Extract the [x, y] coordinate from the center of the cell holding the provided text.  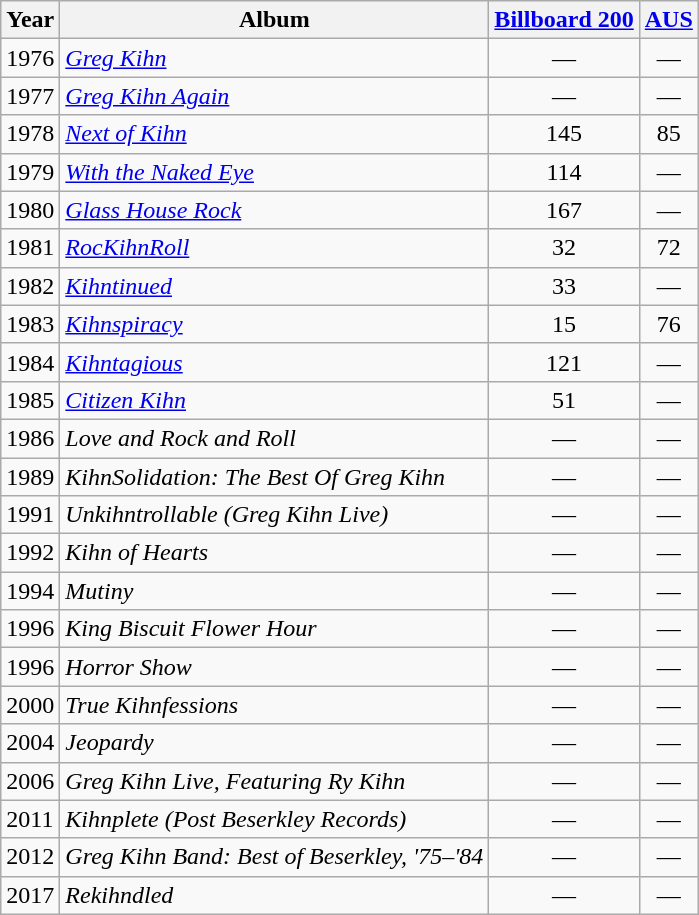
1978 [30, 134]
15 [564, 324]
Mutiny [274, 591]
1981 [30, 248]
1994 [30, 591]
1979 [30, 172]
33 [564, 286]
Rekihndled [274, 895]
2011 [30, 819]
51 [564, 400]
Jeopardy [274, 743]
Glass House Rock [274, 210]
72 [668, 248]
1976 [30, 58]
RocKihnRoll [274, 248]
145 [564, 134]
Greg Kihn Live, Featuring Ry Kihn [274, 781]
Kihnspiracy [274, 324]
167 [564, 210]
1989 [30, 477]
1986 [30, 438]
1992 [30, 553]
1977 [30, 96]
King Biscuit Flower Hour [274, 629]
1982 [30, 286]
Citizen Kihn [274, 400]
2004 [30, 743]
Greg Kihn Again [274, 96]
Kihntagious [274, 362]
AUS [668, 20]
Kihnplete (Post Beserkley Records) [274, 819]
1984 [30, 362]
Horror Show [274, 667]
2012 [30, 857]
KihnSolidation: The Best Of Greg Kihn [274, 477]
Kihn of Hearts [274, 553]
Next of Kihn [274, 134]
Greg Kihn Band: Best of Beserkley, '75–'84 [274, 857]
Love and Rock and Roll [274, 438]
Album [274, 20]
1980 [30, 210]
True Kihnfessions [274, 705]
114 [564, 172]
2017 [30, 895]
With the Naked Eye [274, 172]
Unkihntrollable (Greg Kihn Live) [274, 515]
85 [668, 134]
Year [30, 20]
Kihntinued [274, 286]
76 [668, 324]
2000 [30, 705]
121 [564, 362]
Billboard 200 [564, 20]
2006 [30, 781]
1983 [30, 324]
1985 [30, 400]
1991 [30, 515]
32 [564, 248]
Greg Kihn [274, 58]
